Locate the cell with the specified text and output its (x, y) center coordinate. 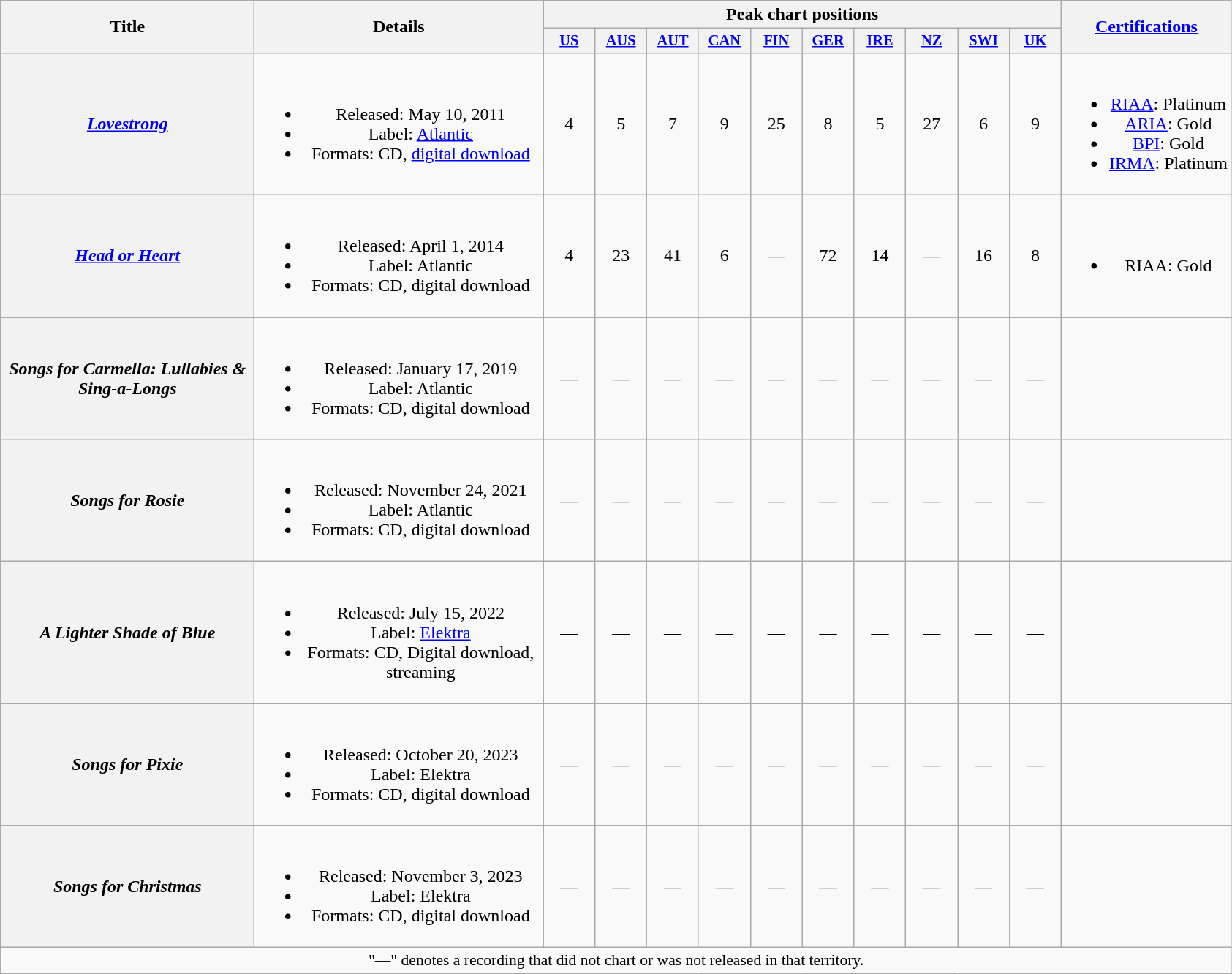
Released: May 10, 2011Label: AtlanticFormats: CD, digital download (399, 124)
Title (127, 27)
14 (880, 256)
Details (399, 27)
Songs for Pixie (127, 765)
Released: January 17, 2019Label: AtlanticFormats: CD, digital download (399, 379)
Lovestrong (127, 124)
25 (776, 124)
GER (828, 41)
Released: November 3, 2023Label: ElektraFormats: CD, digital download (399, 886)
CAN (724, 41)
US (569, 41)
23 (621, 256)
27 (931, 124)
Certifications (1146, 27)
Released: July 15, 2022Label: ElektraFormats: CD, Digital download, streaming (399, 633)
Released: October 20, 2023Label: ElektraFormats: CD, digital download (399, 765)
Songs for Christmas (127, 886)
Songs for Rosie (127, 500)
AUS (621, 41)
Songs for Carmella: Lullabies & Sing-a-Longs (127, 379)
SWI (984, 41)
AUT (673, 41)
16 (984, 256)
A Lighter Shade of Blue (127, 633)
Head or Heart (127, 256)
Released: April 1, 2014Label: AtlanticFormats: CD, digital download (399, 256)
"—" denotes a recording that did not chart or was not released in that territory. (616, 961)
RIAA: PlatinumARIA: GoldBPI: GoldIRMA: Platinum (1146, 124)
41 (673, 256)
7 (673, 124)
Peak chart positions (803, 15)
FIN (776, 41)
Released: November 24, 2021Label: AtlanticFormats: CD, digital download (399, 500)
UK (1035, 41)
IRE (880, 41)
NZ (931, 41)
72 (828, 256)
RIAA: Gold (1146, 256)
